Detect which cell encompasses the target text, then output its [X, Y] center coordinate. 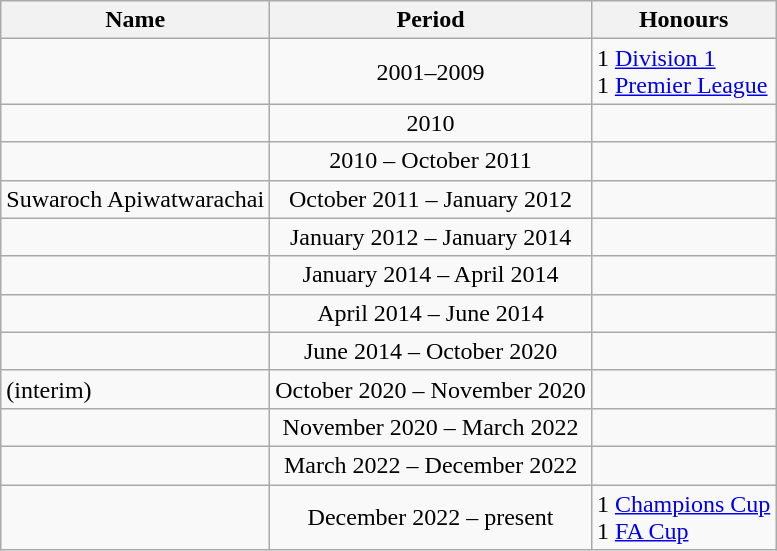
January 2012 – January 2014 [431, 237]
2001–2009 [431, 72]
January 2014 – April 2014 [431, 275]
Honours [683, 20]
1 Division 1 1 Premier League [683, 72]
December 2022 – present [431, 516]
Name [136, 20]
April 2014 – June 2014 [431, 313]
March 2022 – December 2022 [431, 465]
Suwaroch Apiwatwarachai [136, 199]
June 2014 – October 2020 [431, 351]
(interim) [136, 389]
October 2020 – November 2020 [431, 389]
2010 [431, 123]
2010 – October 2011 [431, 161]
November 2020 – March 2022 [431, 427]
October 2011 – January 2012 [431, 199]
Period [431, 20]
1 Champions Cup 1 FA Cup [683, 516]
